Scan for the cell matching the given text and deliver its (X, Y) coordinate at center. 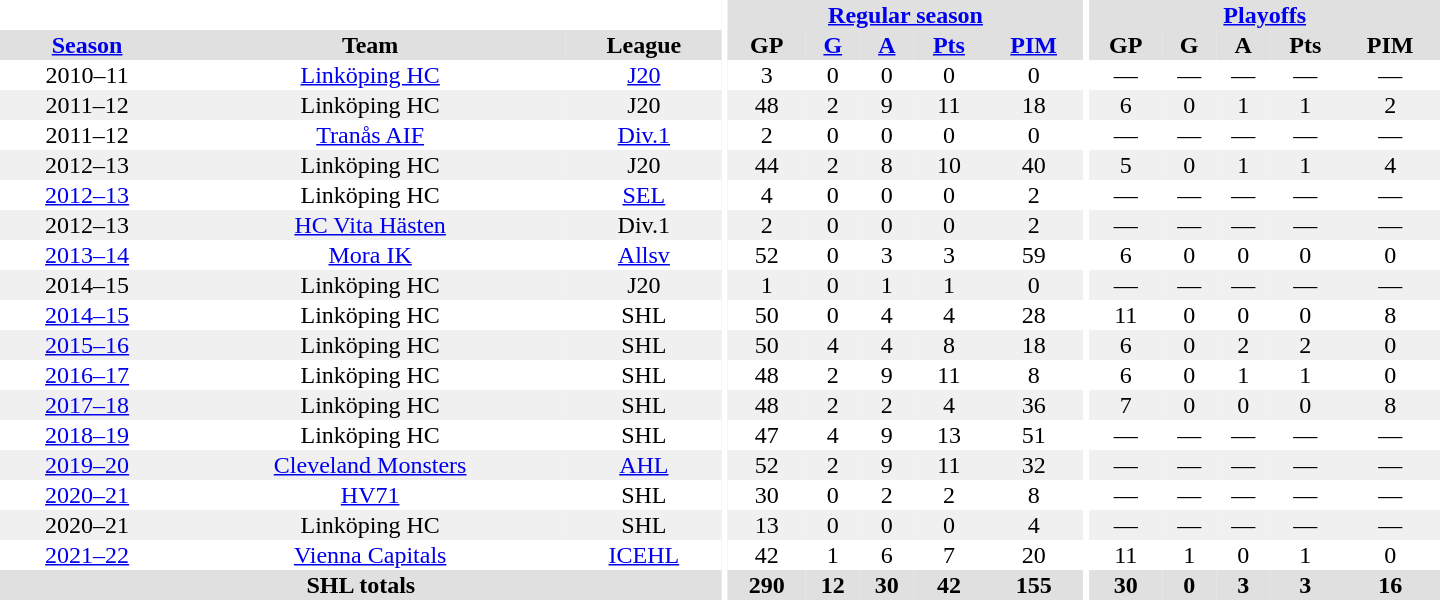
Tranås AIF (370, 135)
Allsv (644, 255)
HV71 (370, 495)
290 (767, 585)
16 (1390, 585)
ICEHL (644, 555)
SEL (644, 195)
Regular season (906, 15)
20 (1034, 555)
155 (1034, 585)
32 (1034, 465)
Team (370, 45)
Vienna Capitals (370, 555)
2021–22 (87, 555)
AHL (644, 465)
2017–18 (87, 405)
SHL totals (361, 585)
28 (1034, 315)
2018–19 (87, 435)
Mora IK (370, 255)
59 (1034, 255)
36 (1034, 405)
League (644, 45)
12 (833, 585)
2016–17 (87, 375)
HC Vita Hästen (370, 225)
2010–11 (87, 75)
44 (767, 165)
40 (1034, 165)
47 (767, 435)
2019–20 (87, 465)
2013–14 (87, 255)
51 (1034, 435)
Playoffs (1264, 15)
2015–16 (87, 345)
Season (87, 45)
5 (1126, 165)
10 (949, 165)
Cleveland Monsters (370, 465)
